Provide the (x, y) coordinate of the cell's center where the given text is located.  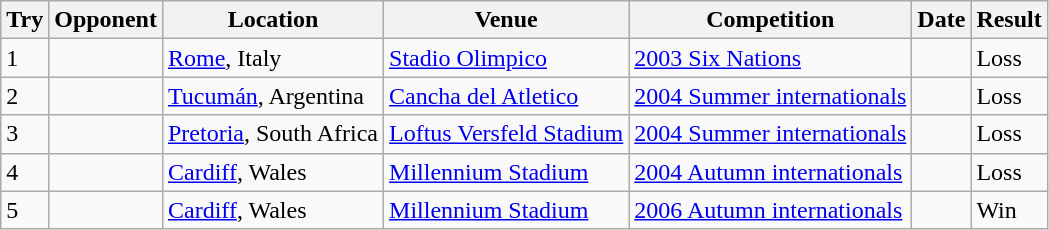
Venue (506, 20)
Loftus Versfeld Stadium (506, 134)
1 (25, 58)
4 (25, 172)
Location (272, 20)
Pretoria, South Africa (272, 134)
3 (25, 134)
Result (1009, 20)
2004 Autumn internationals (770, 172)
2 (25, 96)
Rome, Italy (272, 58)
2006 Autumn internationals (770, 210)
Stadio Olimpico (506, 58)
2003 Six Nations (770, 58)
Try (25, 20)
Competition (770, 20)
Tucumán, Argentina (272, 96)
5 (25, 210)
Opponent (106, 20)
Cancha del Atletico (506, 96)
Win (1009, 210)
Date (942, 20)
